Capture the cell that displays the provided text and extract its [X, Y] central coordinate. 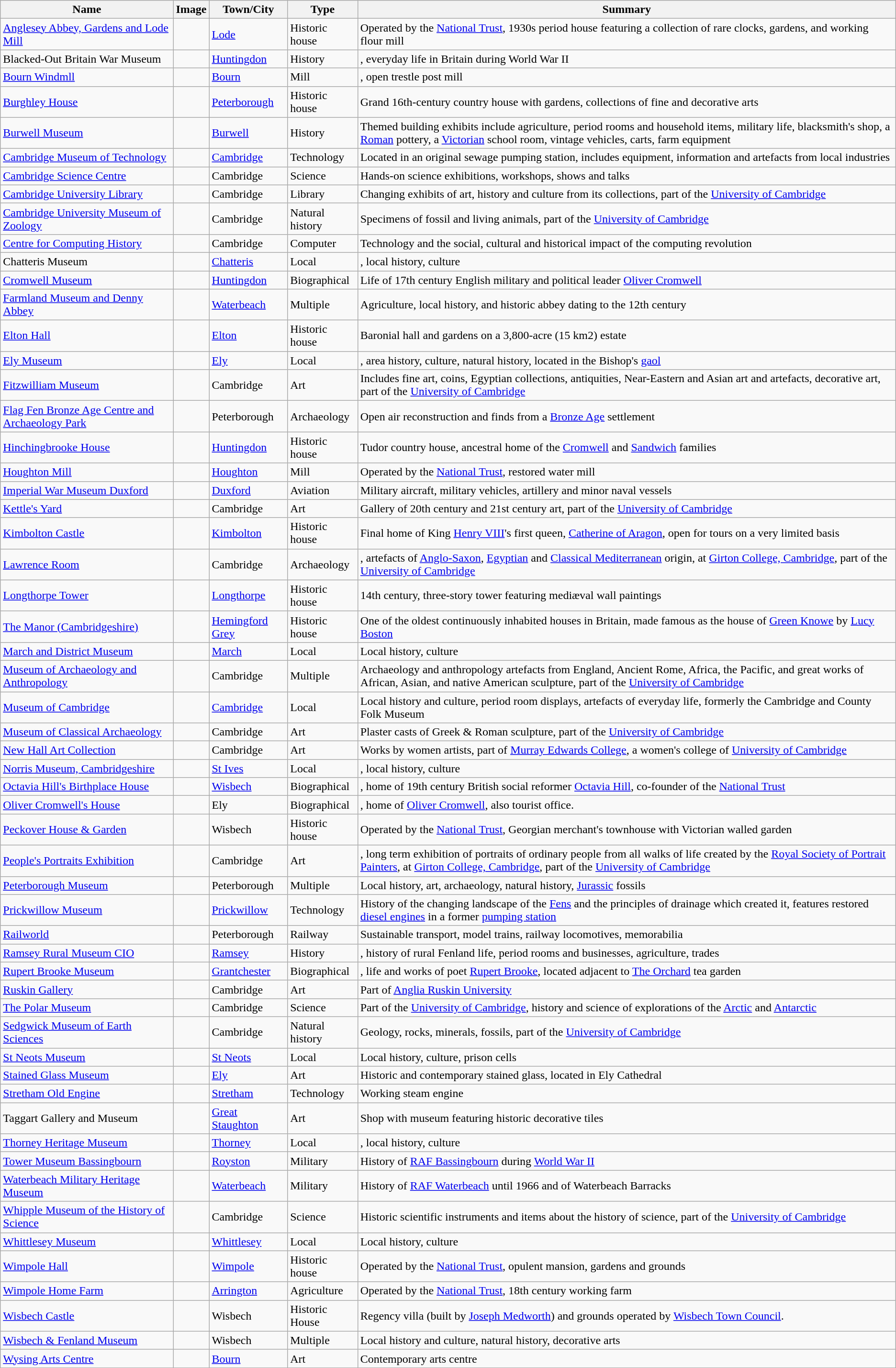
Royston [248, 1161]
History of RAF Waterbeach until 1966 and of Waterbeach Barracks [627, 1186]
Operated by the National Trust, restored water mill [627, 472]
Thorney [248, 1143]
Technology and the social, cultural and historical impact of the computing revolution [627, 243]
Bourn Windmll [87, 77]
Kimbolton Castle [87, 533]
Kettle's Yard [87, 509]
Flag Fen Bronze Age Centre and Archaeology Park [87, 417]
Cambridge Science Centre [87, 176]
Historic House [323, 1316]
Ruskin Gallery [87, 989]
Aviation [323, 490]
Museum of Classical Archaeology [87, 732]
Houghton Mill [87, 472]
Peterborough Museum [87, 885]
Lode [248, 34]
Cambridge University Museum of Zoology [87, 218]
Cromwell Museum [87, 280]
Agriculture [323, 1291]
St Neots [248, 1057]
Open air reconstruction and finds from a Bronze Age settlement [627, 417]
Regency villa (built by Joseph Medworth) and grounds operated by Wisbech Town Council. [627, 1316]
Military aircraft, military vehicles, artillery and minor naval vessels [627, 490]
Longthorpe [248, 596]
Name [87, 10]
Plaster casts of Greek & Roman sculpture, part of the University of Cambridge [627, 732]
The Polar Museum [87, 1007]
Centre for Computing History [87, 243]
Summary [627, 10]
, open trestle post mill [627, 77]
Tower Museum Bassingbourn [87, 1161]
Ely Museum [87, 361]
, artefacts of Anglo-Saxon, Egyptian and Classical Mediterranean origin, at Girton College, Cambridge, part of the University of Cambridge [627, 564]
, home of Oliver Cromwell, also tourist office. [627, 805]
Duxford [248, 490]
St Neots Museum [87, 1057]
Life of 17th century English military and political leader Oliver Cromwell [627, 280]
Cambridge University Library [87, 194]
Blacked-Out Britain War Museum [87, 59]
Specimens of fossil and living animals, part of the University of Cambridge [627, 218]
Burwell [248, 133]
Geology, rocks, minerals, fossils, part of the University of Cambridge [627, 1032]
Railworld [87, 935]
One of the oldest continuously inhabited houses in Britain, made famous as the house of Green Knowe by Lucy Boston [627, 626]
Local history, art, archaeology, natural history, Jurassic fossils [627, 885]
Prickwillow [248, 910]
Operated by the National Trust, opulent mansion, gardens and grounds [627, 1266]
Sustainable transport, model trains, railway locomotives, memorabilia [627, 935]
Elton Hall [87, 336]
Image [191, 10]
Local history and culture, period room displays, artefacts of everyday life, formerly the Cambridge and County Folk Museum [627, 707]
Operated by the National Trust, 18th century working farm [627, 1291]
Ramsey Rural Museum CIO [87, 953]
Railway [323, 935]
Houghton [248, 472]
Elton [248, 336]
Final home of King Henry VIII's first queen, Catherine of Aragon, open for tours on a very limited basis [627, 533]
Shop with museum featuring historic decorative tiles [627, 1119]
Wimpole [248, 1266]
Works by women artists, part of Murray Edwards College, a women's college of University of Cambridge [627, 750]
Kimbolton [248, 533]
Arrington [248, 1291]
St Ives [248, 769]
Local history, culture, prison cells [627, 1057]
Wysing Arts Centre [87, 1358]
Historic scientific instruments and items about the history of science, part of the University of Cambridge [627, 1217]
Museum of Archaeology and Anthropology [87, 676]
Local history and culture, natural history, decorative arts [627, 1340]
Burghley House [87, 102]
History of RAF Bassingbourn during World War II [627, 1161]
New Hall Art Collection [87, 750]
Whittlesey [248, 1242]
Great Staughton [248, 1119]
Type [323, 10]
Museum of Cambridge [87, 707]
Farmland Museum and Denny Abbey [87, 305]
Town/City [248, 10]
Oliver Cromwell's House [87, 805]
Ramsey [248, 953]
Chatteris Museum [87, 261]
Lawrence Room [87, 564]
Norris Museum, Cambridgeshire [87, 769]
Octavia Hill's Birthplace House [87, 787]
Imperial War Museum Duxford [87, 490]
, life and works of poet Rupert Brooke, located adjacent to The Orchard tea garden [627, 971]
Cambridge Museum of Technology [87, 158]
Thorney Heritage Museum [87, 1143]
Hands-on science exhibitions, workshops, shows and talks [627, 176]
Longthorpe Tower [87, 596]
Contemporary arts centre [627, 1358]
Grand 16th-century country house with gardens, collections of fine and decorative arts [627, 102]
Baronial hall and gardens on a 3,800-acre (15 km2) estate [627, 336]
Operated by the National Trust, 1930s period house featuring a collection of rare clocks, gardens, and working flour mill [627, 34]
March and District Museum [87, 651]
Wimpole Hall [87, 1266]
Part of Anglia Ruskin University [627, 989]
Library [323, 194]
Whipple Museum of the History of Science [87, 1217]
Gallery of 20th century and 21st century art, part of the University of Cambridge [627, 509]
Wisbech Castle [87, 1316]
Grantchester [248, 971]
Stretham [248, 1094]
Taggart Gallery and Museum [87, 1119]
Tudor country house, ancestral home of the Cromwell and Sandwich families [627, 447]
, everyday life in Britain during World War II [627, 59]
Part of the University of Cambridge, history and science of explorations of the Arctic and Antarctic [627, 1007]
People's Portraits Exhibition [87, 861]
14th century, three-story tower featuring mediæval wall paintings [627, 596]
, home of 19th century British social reformer Octavia Hill, co-founder of the National Trust [627, 787]
Peckover House & Garden [87, 829]
Hemingford Grey [248, 626]
Hinchingbrooke House [87, 447]
Chatteris [248, 261]
Computer [323, 243]
Rupert Brooke Museum [87, 971]
Stained Glass Museum [87, 1075]
Sedgwick Museum of Earth Sciences [87, 1032]
Located in an original sewage pumping station, includes equipment, information and artefacts from local industries [627, 158]
Prickwillow Museum [87, 910]
Burwell Museum [87, 133]
Fitzwilliam Museum [87, 385]
The Manor (Cambridgeshire) [87, 626]
Wimpole Home Farm [87, 1291]
, area history, culture, natural history, located in the Bishop's gaol [627, 361]
Agriculture, local history, and historic abbey dating to the 12th century [627, 305]
Whittlesey Museum [87, 1242]
, history of rural Fenland life, period rooms and businesses, agriculture, trades [627, 953]
Anglesey Abbey, Gardens and Lode Mill [87, 34]
Changing exhibits of art, history and culture from its collections, part of the University of Cambridge [627, 194]
Stretham Old Engine [87, 1094]
Historic and contemporary stained glass, located in Ely Cathedral [627, 1075]
Working steam engine [627, 1094]
Wisbech & Fenland Museum [87, 1340]
Waterbeach Military Heritage Museum [87, 1186]
Operated by the National Trust, Georgian merchant's townhouse with Victorian walled garden [627, 829]
March [248, 651]
